Search for the cell housing the specified text and yield its [x, y] center coordinate. 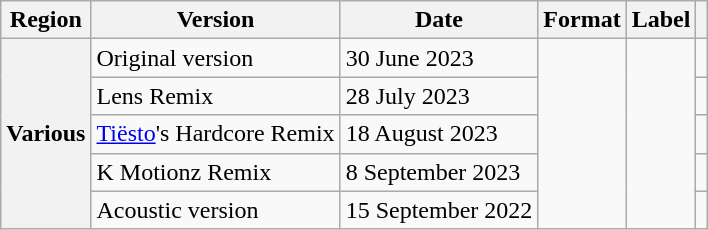
8 September 2023 [439, 172]
Label [661, 20]
Acoustic version [216, 210]
28 July 2023 [439, 96]
Original version [216, 58]
K Motionz Remix [216, 172]
Lens Remix [216, 96]
30 June 2023 [439, 58]
Format [582, 20]
Date [439, 20]
Region [46, 20]
18 August 2023 [439, 134]
Various [46, 134]
15 September 2022 [439, 210]
Version [216, 20]
Tiësto's Hardcore Remix [216, 134]
